Capture the cell that displays the provided text and extract its (X, Y) central coordinate. 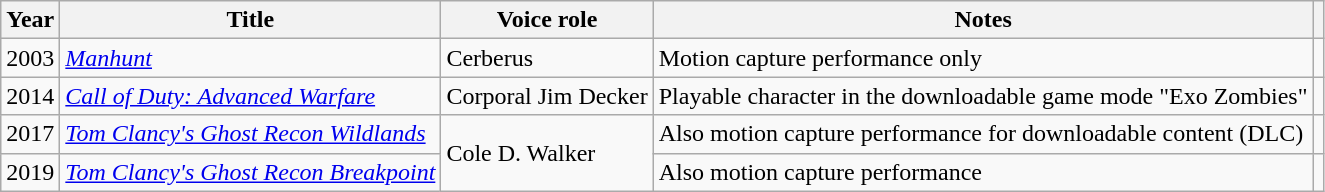
2014 (30, 96)
Also motion capture performance (983, 172)
Notes (983, 20)
Manhunt (250, 58)
Year (30, 20)
Playable character in the downloadable game mode "Exo Zombies" (983, 96)
Tom Clancy's Ghost Recon Breakpoint (250, 172)
Title (250, 20)
Cerberus (547, 58)
Corporal Jim Decker (547, 96)
2019 (30, 172)
Motion capture performance only (983, 58)
2017 (30, 134)
Tom Clancy's Ghost Recon Wildlands (250, 134)
Cole D. Walker (547, 153)
Voice role (547, 20)
Also motion capture performance for downloadable content (DLC) (983, 134)
Call of Duty: Advanced Warfare (250, 96)
2003 (30, 58)
